Identify which cell holds the provided text, then report its [x, y] central coordinate. 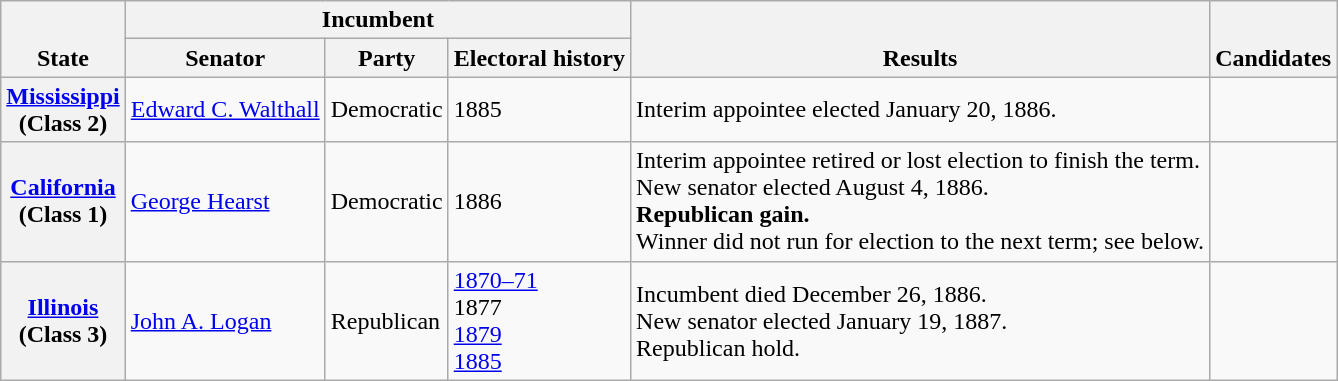
Edward C. Walthall [225, 110]
Electoral history [539, 58]
Republican [386, 320]
1886 [539, 202]
Results [920, 39]
1870–711877 18791885 [539, 320]
California(Class 1) [63, 202]
1885 [539, 110]
Senator [225, 58]
Mississippi(Class 2) [63, 110]
Incumbent [378, 20]
George Hearst [225, 202]
Incumbent died December 26, 1886.New senator elected January 19, 1887.Republican hold. [920, 320]
State [63, 39]
Party [386, 58]
Candidates [1274, 39]
Illinois(Class 3) [63, 320]
Interim appointee elected January 20, 1886. [920, 110]
John A. Logan [225, 320]
